Pinpoint the cell where the given text exists, returning its [X, Y] midpoint coordinate. 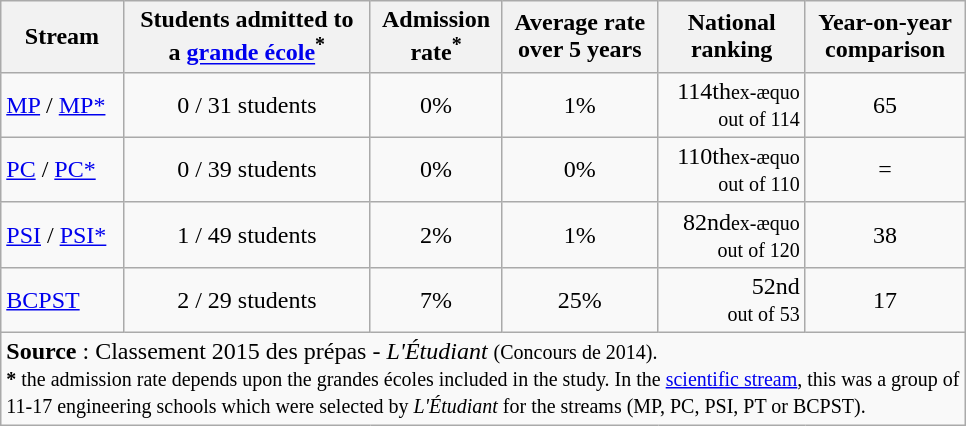
1 / 49 students [246, 234]
PSI / PSI* [62, 234]
65 [885, 104]
MP / MP* [62, 104]
7% [436, 300]
BCPST [62, 300]
0 / 39 students [246, 170]
2 / 29 students [246, 300]
Nationalranking [732, 37]
2% [436, 234]
17 [885, 300]
38 [885, 234]
PC / PC* [62, 170]
Stream [62, 37]
114thex-æquoout of 114 [732, 104]
Average rateover 5 years [580, 37]
25% [580, 300]
= [885, 170]
Admissionrate* [436, 37]
Year-on-yearcomparison [885, 37]
82ndex-æquoout of 120 [732, 234]
0 / 31 students [246, 104]
52ndout of 53 [732, 300]
110thex-æquoout of 110 [732, 170]
Students admitted toa grande école* [246, 37]
